Capture the cell that displays the provided text and extract its (x, y) central coordinate. 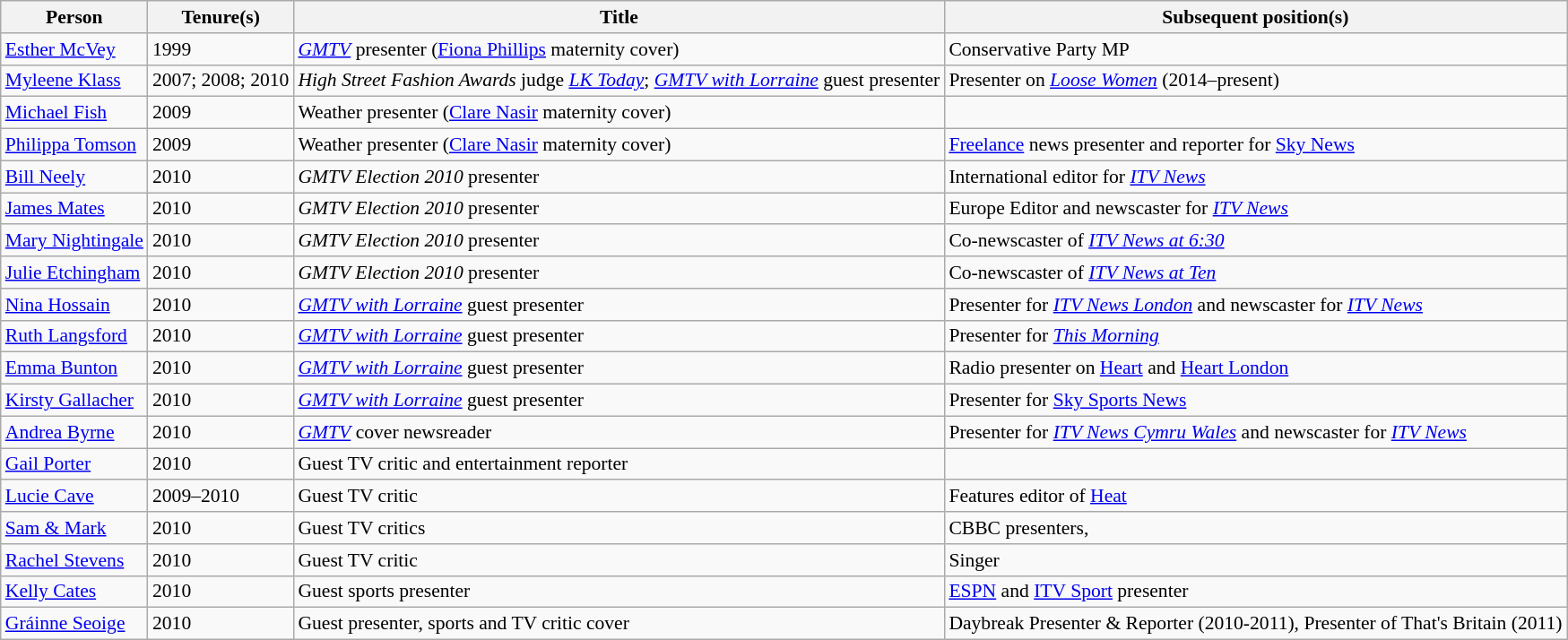
Esther McVey (74, 49)
Europe Editor and newscaster for ITV News (1255, 209)
Julie Etchingham (74, 272)
Bill Neely (74, 177)
Singer (1255, 560)
Myleene Klass (74, 81)
Co-newscaster of ITV News at 6:30 (1255, 241)
Lucie Cave (74, 497)
Emma Bunton (74, 368)
Guest sports presenter (619, 592)
Rachel Stevens (74, 560)
Ruth Langsford (74, 336)
Andrea Byrne (74, 432)
Philippa Tomson (74, 145)
Michael Fish (74, 113)
GMTV cover newsreader (619, 432)
Mary Nightingale (74, 241)
Guest TV critic and entertainment reporter (619, 464)
International editor for ITV News (1255, 177)
1999 (221, 49)
Presenter on Loose Women (2014–present) (1255, 81)
Co-newscaster of ITV News at Ten (1255, 272)
Radio presenter on Heart and Heart London (1255, 368)
GMTV presenter (Fiona Phillips maternity cover) (619, 49)
Kirsty Gallacher (74, 401)
Nina Hossain (74, 305)
ESPN and ITV Sport presenter (1255, 592)
Presenter for ITV News London and newscaster for ITV News (1255, 305)
Person (74, 17)
Gráinne Seoige (74, 624)
Guest presenter, sports and TV critic cover (619, 624)
2009–2010 (221, 497)
Sam & Mark (74, 528)
Guest TV critics (619, 528)
Tenure(s) (221, 17)
Presenter for Sky Sports News (1255, 401)
2007; 2008; 2010 (221, 81)
High Street Fashion Awards judge LK Today; GMTV with Lorraine guest presenter (619, 81)
Subsequent position(s) (1255, 17)
Gail Porter (74, 464)
Features editor of Heat (1255, 497)
Kelly Cates (74, 592)
Presenter for ITV News Cymru Wales and newscaster for ITV News (1255, 432)
Title (619, 17)
James Mates (74, 209)
Freelance news presenter and reporter for Sky News (1255, 145)
CBBC presenters, (1255, 528)
Presenter for This Morning (1255, 336)
Conservative Party MP (1255, 49)
Daybreak Presenter & Reporter (2010-2011), Presenter of That's Britain (2011) (1255, 624)
